Output the (X, Y) coordinate of the center of the cell containing the given text.  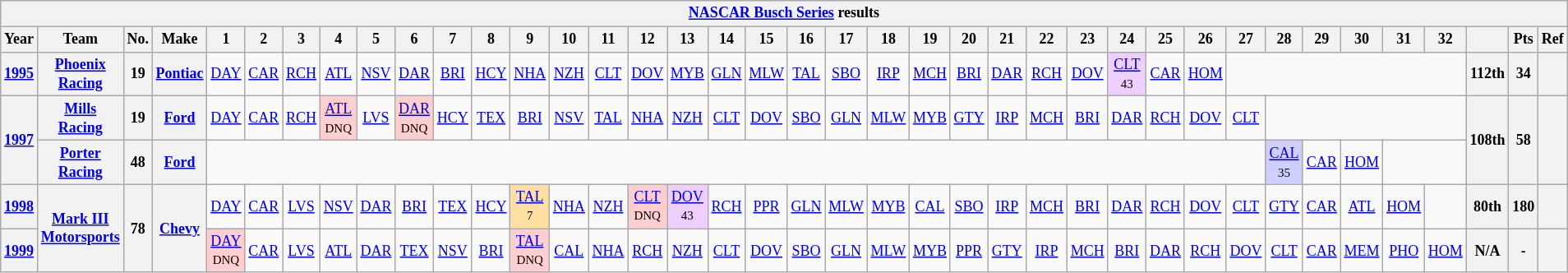
15 (766, 39)
18 (888, 39)
DARDNQ (414, 118)
17 (846, 39)
TALDNQ (530, 251)
MEM (1362, 251)
22 (1047, 39)
78 (138, 229)
26 (1205, 39)
Ref (1553, 39)
Make (179, 39)
1 (226, 39)
ATLDNQ (339, 118)
Pts (1524, 39)
48 (138, 162)
7 (452, 39)
- (1524, 251)
1998 (20, 206)
2 (264, 39)
108th (1487, 140)
14 (726, 39)
Mills Racing (81, 118)
DAYDNQ (226, 251)
Year (20, 39)
23 (1087, 39)
Phoenix Racing (81, 74)
25 (1165, 39)
31 (1404, 39)
34 (1524, 74)
Porter Racing (81, 162)
Chevy (179, 229)
11 (608, 39)
13 (688, 39)
9 (530, 39)
N/A (1487, 251)
180 (1524, 206)
5 (376, 39)
Mark III Motorsports (81, 229)
16 (806, 39)
4 (339, 39)
6 (414, 39)
24 (1128, 39)
TAL7 (530, 206)
CLT43 (1128, 74)
80th (1487, 206)
1997 (20, 140)
NASCAR Busch Series results (784, 13)
1995 (20, 74)
DOV43 (688, 206)
28 (1284, 39)
PHO (1404, 251)
3 (302, 39)
27 (1246, 39)
112th (1487, 74)
32 (1445, 39)
20 (969, 39)
8 (491, 39)
CLTDNQ (648, 206)
29 (1321, 39)
No. (138, 39)
30 (1362, 39)
58 (1524, 140)
Team (81, 39)
1999 (20, 251)
12 (648, 39)
10 (569, 39)
CAL35 (1284, 162)
Pontiac (179, 74)
21 (1008, 39)
